Search for the cell housing the specified text and yield its (X, Y) center coordinate. 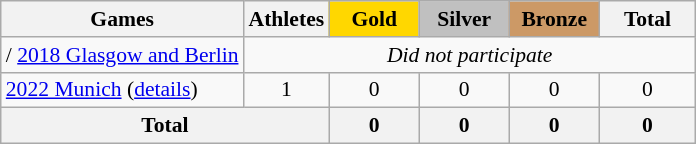
/ 2018 Glasgow and Berlin (122, 55)
1 (287, 90)
Athletes (287, 19)
Games (122, 19)
Silver (464, 19)
2022 Munich (details) (122, 90)
Bronze (554, 19)
Gold (374, 19)
Did not participate (470, 55)
